Extract the [X, Y] coordinate from the center of the cell holding the provided text.  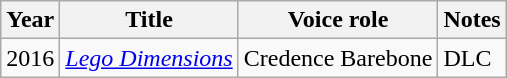
Title [149, 20]
Lego Dimensions [149, 58]
DLC [472, 58]
2016 [30, 58]
Notes [472, 20]
Year [30, 20]
Credence Barebone [338, 58]
Voice role [338, 20]
